Identify which cell holds the provided text, then report its [x, y] central coordinate. 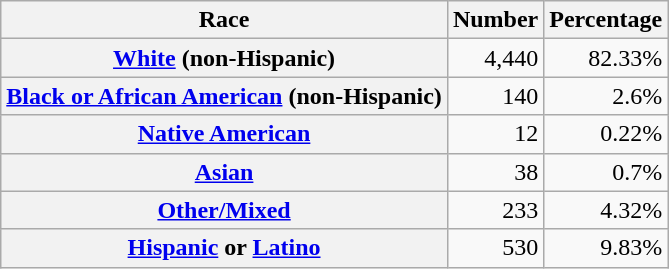
38 [495, 172]
Asian [224, 172]
2.6% [606, 96]
9.83% [606, 248]
Black or African American (non-Hispanic) [224, 96]
4,440 [495, 58]
0.22% [606, 134]
Other/Mixed [224, 210]
12 [495, 134]
140 [495, 96]
Native American [224, 134]
Percentage [606, 20]
White (non-Hispanic) [224, 58]
Hispanic or Latino [224, 248]
0.7% [606, 172]
233 [495, 210]
Race [224, 20]
530 [495, 248]
4.32% [606, 210]
Number [495, 20]
82.33% [606, 58]
